Find where the given text appears and provide that cell's center as (x, y) coordinate. 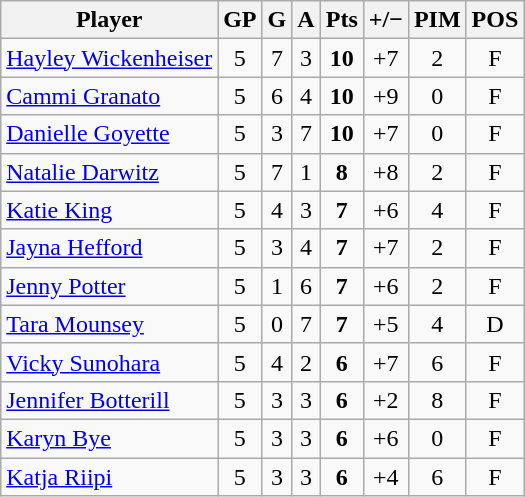
+9 (386, 96)
Player (110, 20)
+5 (386, 324)
Jenny Potter (110, 286)
A (306, 20)
Katja Riipi (110, 477)
PIM (437, 20)
GP (240, 20)
+8 (386, 172)
Pts (342, 20)
+/− (386, 20)
Jayna Hefford (110, 248)
D (495, 324)
Hayley Wickenheiser (110, 58)
Jennifer Botterill (110, 400)
Vicky Sunohara (110, 362)
POS (495, 20)
Danielle Goyette (110, 134)
+4 (386, 477)
Karyn Bye (110, 438)
G (277, 20)
+2 (386, 400)
Katie King (110, 210)
Tara Mounsey (110, 324)
Cammi Granato (110, 96)
Natalie Darwitz (110, 172)
